Output the [x, y] coordinate of the center of the cell containing the given text.  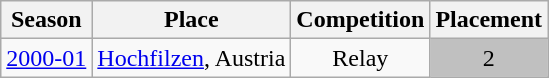
2 [489, 58]
Relay [360, 58]
Season [46, 20]
Hochfilzen, Austria [192, 58]
Placement [489, 20]
Place [192, 20]
2000-01 [46, 58]
Competition [360, 20]
